For the text-containing cell, return its midpoint in [X, Y] coordinate format. 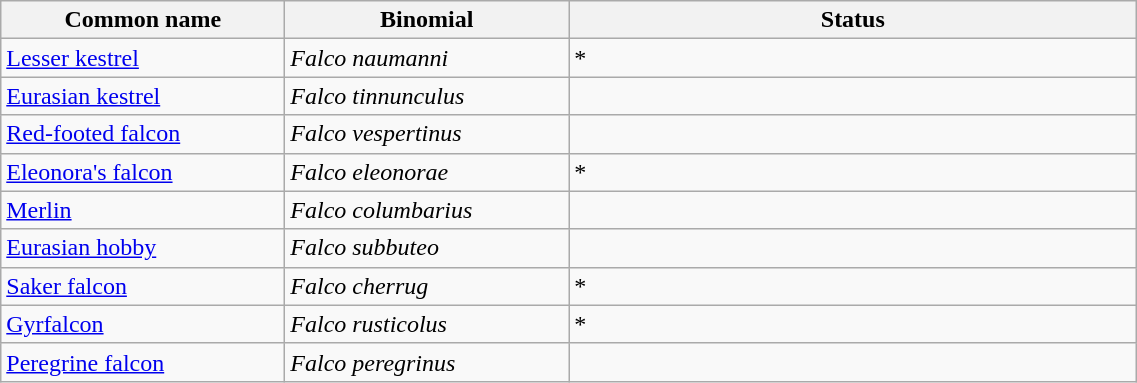
Gyrfalcon [143, 324]
Status [853, 20]
Falco tinnunculus [427, 96]
Falco rusticolus [427, 324]
Eurasian kestrel [143, 96]
Falco cherrug [427, 286]
Eleonora's falcon [143, 172]
Falco peregrinus [427, 362]
Falco naumanni [427, 58]
Falco columbarius [427, 210]
Falco vespertinus [427, 134]
Binomial [427, 20]
Falco subbuteo [427, 248]
Falco eleonorae [427, 172]
Saker falcon [143, 286]
Eurasian hobby [143, 248]
Red-footed falcon [143, 134]
Merlin [143, 210]
Common name [143, 20]
Lesser kestrel [143, 58]
Peregrine falcon [143, 362]
